Determine the [x, y] coordinate at the center of the cell enclosing the given text.  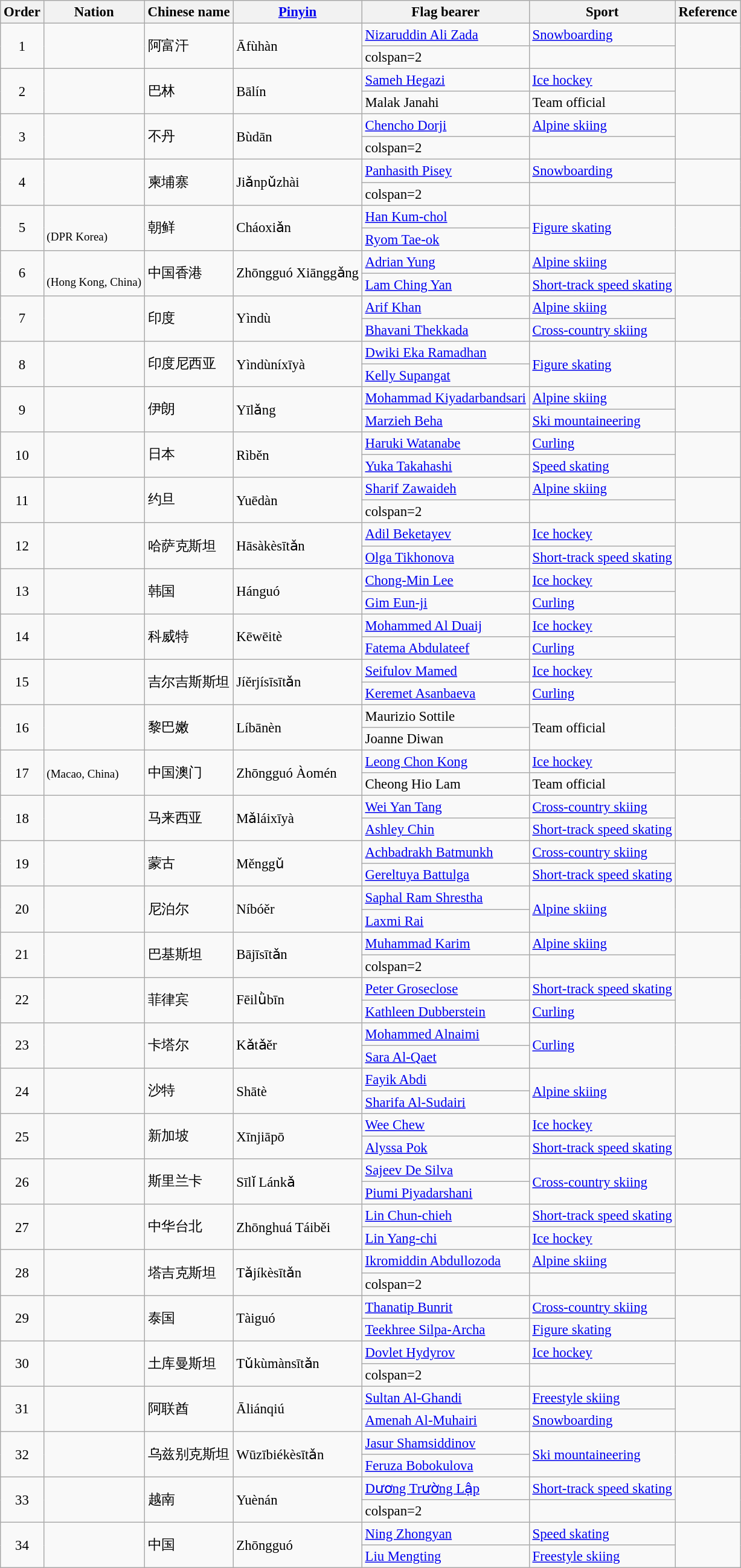
中国 [188, 1546]
Keremet Asanbaeva [446, 694]
14 [22, 637]
Fatema Abdulateef [446, 648]
印度 [188, 319]
3 [22, 137]
Adil Beketayev [446, 535]
韩国 [188, 591]
(Macao, China) [94, 773]
Tǎjíkèsītǎn [297, 1273]
Wei Yan Tang [446, 807]
斯里兰卡 [188, 1182]
Xīnjiāpō [297, 1136]
21 [22, 955]
Marzieh Beha [446, 421]
柬埔寨 [188, 182]
Kathleen Dubberstein [446, 1011]
13 [22, 591]
Bālín [297, 92]
(Hong Kong, China) [94, 273]
Piumi Piyadarshani [446, 1193]
科威特 [188, 637]
Gim Eun-ji [446, 602]
(DPR Korea) [94, 227]
Zhōngguó Xiānggǎng [297, 273]
32 [22, 1454]
25 [22, 1136]
Tǔkùmànsītǎn [297, 1363]
Amenah Al-Muhairi [446, 1421]
Ryom Tae-ok [446, 239]
9 [22, 410]
日本 [188, 454]
阿富汗 [188, 46]
不丹 [188, 137]
27 [22, 1227]
Jasur Shamsiddinov [446, 1443]
24 [22, 1091]
巴林 [188, 92]
土库曼斯坦 [188, 1363]
Wee Chew [446, 1125]
Sara Al-Qaet [446, 1057]
Dương Trường Lập [446, 1489]
30 [22, 1363]
Flag bearer [446, 12]
越南 [188, 1500]
Order [22, 12]
Zhōngguó [297, 1546]
Jíěrjísīsītǎn [297, 682]
马来西亚 [188, 818]
Maurizio Sottile [446, 716]
Rìběn [297, 454]
Chong-Min Lee [446, 580]
Teekhree Silpa-Archa [446, 1329]
Ashley Chin [446, 830]
Peter Groseclose [446, 989]
伊朗 [188, 410]
Bājīsītǎn [297, 955]
Chencho Dorji [446, 126]
Sharifa Al-Sudairi [446, 1102]
卡塔尔 [188, 1045]
蒙古 [188, 864]
Lin Yang-chi [446, 1239]
新加坡 [188, 1136]
2 [22, 92]
Reference [708, 12]
巴基斯坦 [188, 955]
4 [22, 182]
Bùdān [297, 137]
Leong Chon Kong [446, 762]
Olga Tikhonova [446, 557]
Sharif Zawaideh [446, 489]
Mohammed Al Duaij [446, 625]
Sajeev De Silva [446, 1170]
Mohammad Kiyadarbandsari [446, 398]
泰国 [188, 1318]
Chinese name [188, 12]
黎巴嫩 [188, 728]
乌兹别克斯坦 [188, 1454]
Bhavani Thekkada [446, 330]
Líbānèn [297, 728]
31 [22, 1409]
Sultan Al-Ghandi [446, 1398]
Yīlǎng [297, 410]
12 [22, 546]
Āfùhàn [297, 46]
Haruki Watanabe [446, 444]
Liu Mengting [446, 1557]
Lin Chun-chieh [446, 1216]
朝鲜 [188, 227]
Hánguó [297, 591]
Yuka Takahashi [446, 466]
5 [22, 227]
23 [22, 1045]
17 [22, 773]
Sīlǐ Lánkǎ [297, 1182]
Wūzībiékèsītǎn [297, 1454]
16 [22, 728]
Yìndù [297, 319]
Muhammad Karim [446, 943]
Shātè [297, 1091]
Ning Zhongyan [446, 1534]
Kǎtǎěr [297, 1045]
中国澳门 [188, 773]
塔吉克斯坦 [188, 1273]
Ikromiddin Abdullozoda [446, 1262]
Jiǎnpǔzhài [297, 182]
Panhasith Pisey [446, 171]
沙特 [188, 1091]
Fayik Abdi [446, 1080]
Sameh Hegazi [446, 80]
20 [22, 909]
Feruza Bobokulova [446, 1466]
Alyssa Pok [446, 1148]
Kēwēitè [297, 637]
Dwiki Eka Ramadhan [446, 353]
Měnggǔ [297, 864]
Malak Janahi [446, 103]
Yìndùníxīyà [297, 364]
Seifulov Mamed [446, 671]
34 [22, 1546]
Cheong Hio Lam [446, 784]
Saphal Ram Shrestha [446, 898]
26 [22, 1182]
Adrian Yung [446, 262]
Zhōngguó Àomén [297, 773]
Han Kum-chol [446, 216]
Nizaruddin Ali Zada [446, 35]
尼泊尔 [188, 909]
Sport [602, 12]
Arif Khan [446, 308]
15 [22, 682]
约旦 [188, 500]
Achbadrakh Batmunkh [446, 853]
中国香港 [188, 273]
Kelly Supangat [446, 375]
Cháoxiǎn [297, 227]
33 [22, 1500]
Níbóěr [297, 909]
Tàiguó [297, 1318]
19 [22, 864]
中华台北 [188, 1227]
10 [22, 454]
Dovlet Hydyrov [446, 1352]
11 [22, 500]
Pinyin [297, 12]
Hāsàkèsītǎn [297, 546]
Gereltuya Battulga [446, 876]
Yuènán [297, 1500]
29 [22, 1318]
Thanatip Bunrit [446, 1307]
菲律宾 [188, 999]
7 [22, 319]
Nation [94, 12]
1 [22, 46]
Zhōnghuá Táiběi [297, 1227]
Mohammed Alnaimi [446, 1034]
吉尔吉斯斯坦 [188, 682]
哈萨克斯坦 [188, 546]
8 [22, 364]
印度尼西亚 [188, 364]
Joanne Diwan [446, 739]
Āliánqiú [297, 1409]
Yuēdàn [297, 500]
Lam Ching Yan [446, 285]
Laxmi Rai [446, 921]
22 [22, 999]
阿联酋 [188, 1409]
6 [22, 273]
Mǎláixīyà [297, 818]
28 [22, 1273]
Fēilǜbīn [297, 999]
18 [22, 818]
